From the cell containing the given text, extract its center point as [x, y] coordinate. 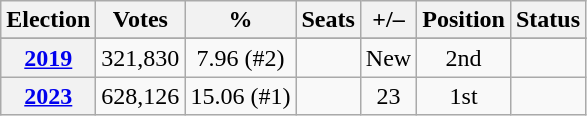
Position [464, 20]
New [388, 58]
321,830 [140, 58]
% [240, 20]
Votes [140, 20]
628,126 [140, 96]
2019 [48, 58]
7.96 (#2) [240, 58]
2023 [48, 96]
+/– [388, 20]
15.06 (#1) [240, 96]
Status [548, 20]
2nd [464, 58]
1st [464, 96]
23 [388, 96]
Election [48, 20]
Seats [328, 20]
